Search for the cell housing the specified text and yield its [X, Y] center coordinate. 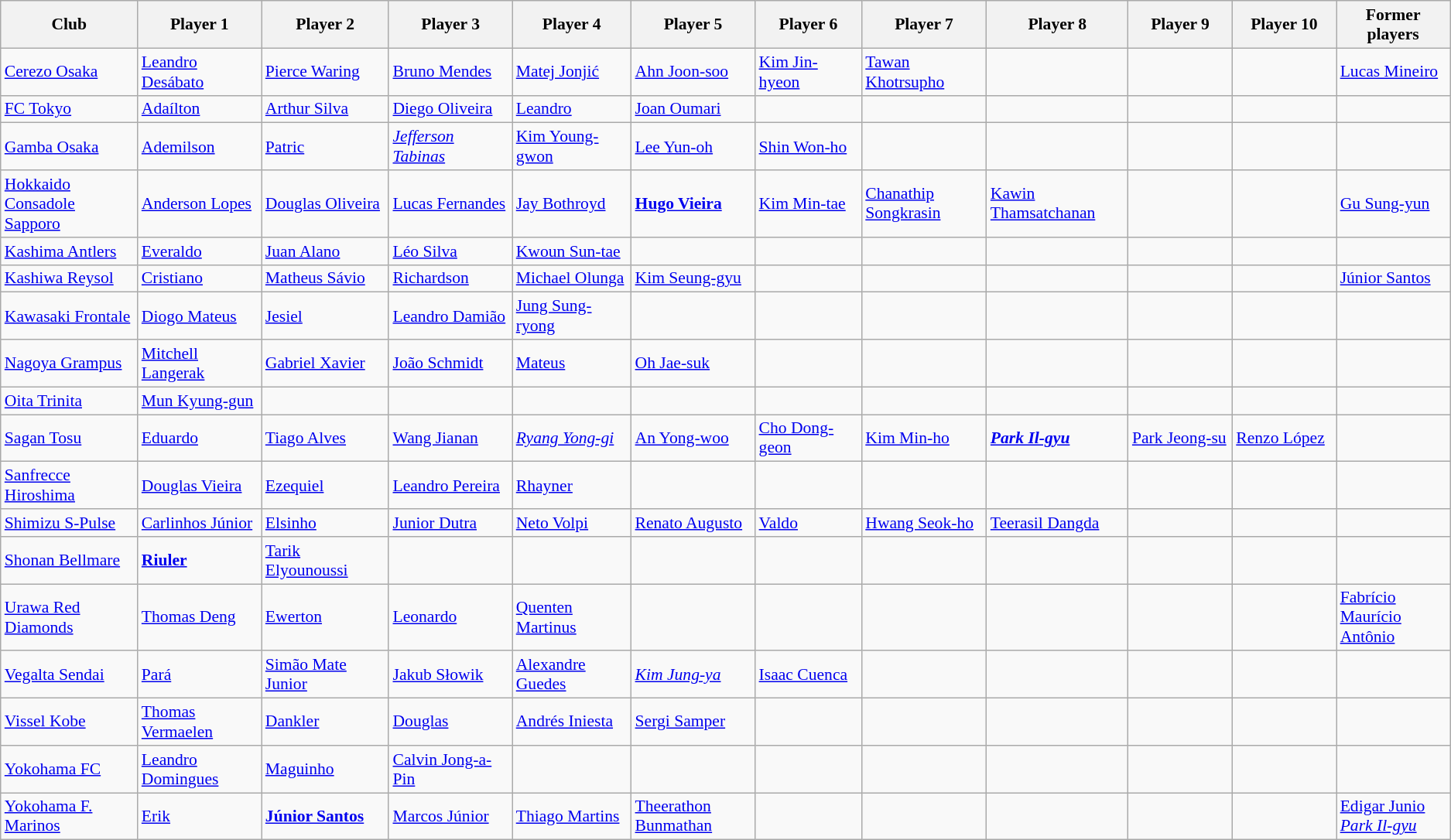
Player 2 [325, 25]
Kim Min-tae [809, 204]
Mun Kyung-gun [200, 401]
Vissel Kobe [70, 722]
Player 10 [1284, 25]
Player 9 [1180, 25]
Jay Bothroyd [572, 204]
João Schmidt [450, 364]
Kim Jin-hyeon [809, 71]
Player 6 [809, 25]
Gamba Osaka [70, 147]
Valdo [809, 523]
Club [70, 25]
Sergi Samper [693, 722]
Leandro Desábato [200, 71]
Arthur Silva [325, 109]
Matej Jonjić [572, 71]
An Yong-woo [693, 438]
Elsinho [325, 523]
Junior Dutra [450, 523]
Hokkaido Consadole Sapporo [70, 204]
Alexandre Guedes [572, 674]
Ewerton [325, 617]
Calvin Jong-a-Pin [450, 769]
Andrés Iniesta [572, 722]
Douglas [450, 722]
Everaldo [200, 251]
Tiago Alves [325, 438]
Tarik Elyounoussi [325, 560]
Leandro [572, 109]
Yokohama F. Marinos [70, 817]
Player 4 [572, 25]
Richardson [450, 278]
Oita Trinita [70, 401]
Oh Jae-suk [693, 364]
Jesiel [325, 316]
Simão Mate Junior [325, 674]
Jakub Słowik [450, 674]
Riuler [200, 560]
Yokohama FC [70, 769]
Jefferson Tabinas [450, 147]
Hugo Vieira [693, 204]
Renato Augusto [693, 523]
Sagan Tosu [70, 438]
Theerathon Bunmathan [693, 817]
Hwang Seok-ho [924, 523]
Player 1 [200, 25]
Kawin Thamsatchanan [1057, 204]
Rhayner [572, 486]
Joan Oumari [693, 109]
Isaac Cuenca [809, 674]
Kim Jung-ya [693, 674]
Patric [325, 147]
Player 7 [924, 25]
Léo Silva [450, 251]
Shonan Bellmare [70, 560]
Fabrício Maurício Antônio [1393, 617]
Pará [200, 674]
Michael Olunga [572, 278]
Chanathip Songkrasin [924, 204]
Diego Oliveira [450, 109]
Pierce Waring [325, 71]
Quenten Martinus [572, 617]
Juan Alano [325, 251]
Ademilson [200, 147]
Shimizu S-Pulse [70, 523]
Kwoun Sun-tae [572, 251]
Bruno Mendes [450, 71]
Kim Seung-gyu [693, 278]
Leandro Pereira [450, 486]
Teerasil Dangda [1057, 523]
Adaílton [200, 109]
Kim Min-ho [924, 438]
Thomas Vermaelen [200, 722]
Thomas Deng [200, 617]
Vegalta Sendai [70, 674]
Urawa Red Diamonds [70, 617]
Ahn Joon-soo [693, 71]
Mitchell Langerak [200, 364]
Kawasaki Frontale [70, 316]
Nagoya Grampus [70, 364]
Shin Won-ho [809, 147]
FC Tokyo [70, 109]
Cerezo Osaka [70, 71]
Edigar Junio Park Il-gyu [1393, 817]
Player 3 [450, 25]
Renzo López [1284, 438]
Anderson Lopes [200, 204]
Neto Volpi [572, 523]
Maguinho [325, 769]
Park Jeong-su [1180, 438]
Douglas Vieira [200, 486]
Erik [200, 817]
Cho Dong-geon [809, 438]
Leandro Domingues [200, 769]
Carlinhos Júnior [200, 523]
Kashima Antlers [70, 251]
Lee Yun-oh [693, 147]
Cristiano [200, 278]
Kashiwa Reysol [70, 278]
Eduardo [200, 438]
Mateus [572, 364]
Leonardo [450, 617]
Player 8 [1057, 25]
Player 5 [693, 25]
Matheus Sávio [325, 278]
Dankler [325, 722]
Former players [1393, 25]
Sanfrecce Hiroshima [70, 486]
Ezequiel [325, 486]
Gu Sung-yun [1393, 204]
Park Il-gyu [1057, 438]
Lucas Fernandes [450, 204]
Diogo Mateus [200, 316]
Marcos Júnior [450, 817]
Thiago Martins [572, 817]
Tawan Khotrsupho [924, 71]
Wang Jianan [450, 438]
Leandro Damião [450, 316]
Douglas Oliveira [325, 204]
Gabriel Xavier [325, 364]
Ryang Yong-gi [572, 438]
Jung Sung-ryong [572, 316]
Lucas Mineiro [1393, 71]
Kim Young-gwon [572, 147]
